Find where the given text appears and provide that cell's center as [x, y] coordinate. 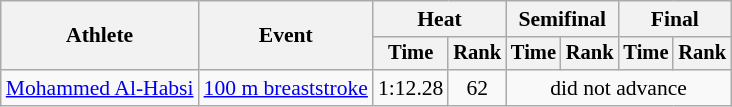
Semifinal [562, 19]
Athlete [100, 36]
62 [477, 88]
Event [286, 36]
1:12.28 [410, 88]
100 m breaststroke [286, 88]
Heat [440, 19]
did not advance [618, 88]
Mohammed Al-Habsi [100, 88]
Final [675, 19]
